Detect which cell encompasses the target text, then output its [x, y] center coordinate. 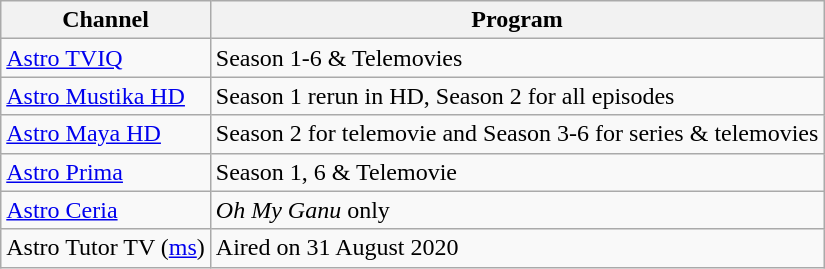
Astro Ceria [106, 210]
Channel [106, 20]
Astro Mustika HD [106, 96]
Season 1-6 & Telemovies [517, 58]
Program [517, 20]
Astro Prima [106, 172]
Astro Tutor TV (ms) [106, 248]
Season 2 for telemovie and Season 3-6 for series & telemovies [517, 134]
Astro Maya HD [106, 134]
Season 1, 6 & Telemovie [517, 172]
Astro TVIQ [106, 58]
Season 1 rerun in HD, Season 2 for all episodes [517, 96]
Aired on 31 August 2020 [517, 248]
Oh My Ganu only [517, 210]
